Capture the cell that displays the provided text and extract its [X, Y] central coordinate. 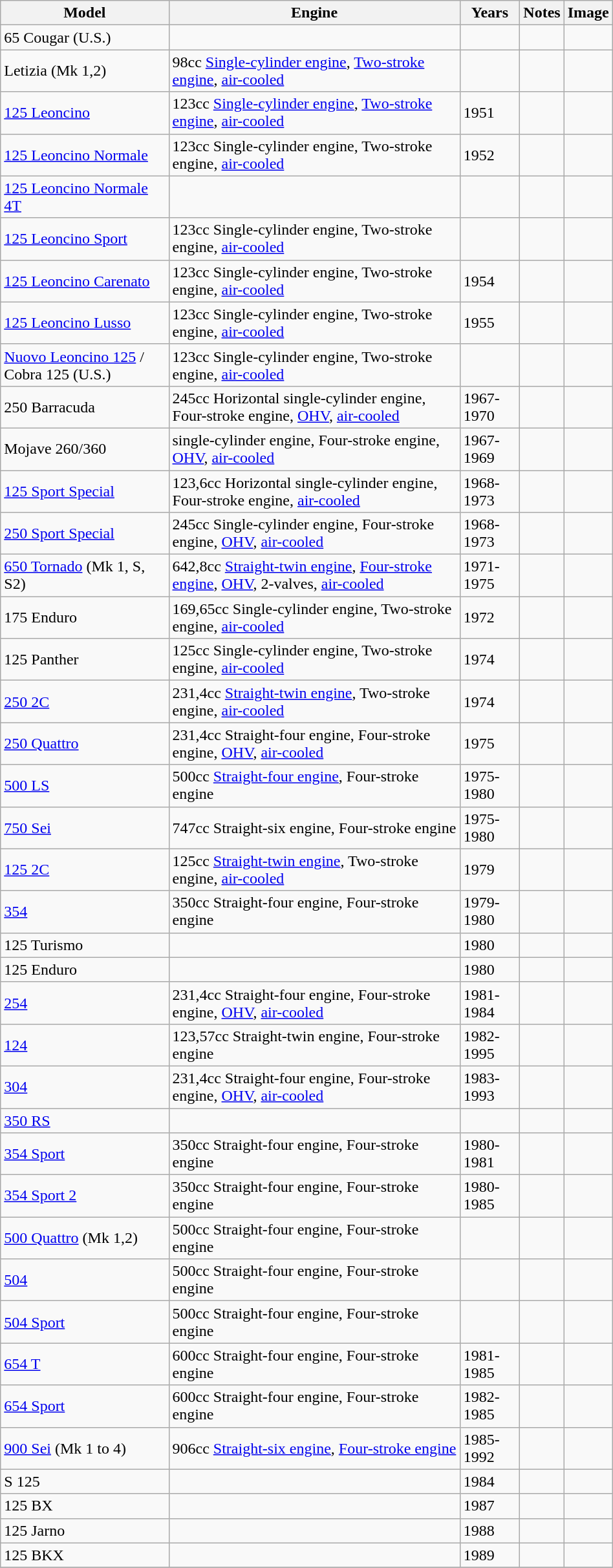
1955 [490, 323]
125 Turismo [85, 945]
504 Sport [85, 1322]
900 Sei (Mk 1 to 4) [85, 1448]
1954 [490, 281]
125 Leoncino Carenato [85, 281]
125cc Single-cylinder engine, Two-stroke engine, air-cooled [314, 659]
1980-1985 [490, 1196]
654 T [85, 1364]
1981-1985 [490, 1364]
98cc Single-cylinder engine, Two-stroke engine, air-cooled [314, 71]
747cc Straight-six engine, Four-stroke engine [314, 827]
304 [85, 1087]
750 Sei [85, 827]
1987 [490, 1506]
1988 [490, 1531]
Model [85, 13]
125 Leoncino [85, 112]
500 Quattro (Mk 1,2) [85, 1238]
Engine [314, 13]
504 [85, 1280]
1967-1969 [490, 449]
1982-1995 [490, 1044]
Years [490, 13]
250 Quattro [85, 743]
250 Barracuda [85, 407]
125 Sport Special [85, 491]
125 Enduro [85, 969]
1989 [490, 1555]
906cc Straight-six engine, Four-stroke engine [314, 1448]
231,4cc Straight-twin engine, Two-stroke engine, air-cooled [314, 702]
1979 [490, 870]
175 Enduro [85, 618]
125 BKX [85, 1555]
125 BX [85, 1506]
1975 [490, 743]
125 Panther [85, 659]
1972 [490, 618]
250 Sport Special [85, 534]
245cc Single-cylinder engine, Four-stroke engine, OHV, air-cooled [314, 534]
654 Sport [85, 1406]
125 Jarno [85, 1531]
125 Leoncino Normale [85, 155]
250 2C [85, 702]
1967-1970 [490, 407]
1979-1980 [490, 911]
1982-1985 [490, 1406]
254 [85, 1003]
354 [85, 911]
Mojave 260/360 [85, 449]
1983-1993 [490, 1087]
125 Leoncino Lusso [85, 323]
650 Tornado (Mk 1, S, S2) [85, 575]
1952 [490, 155]
1985-1992 [490, 1448]
1981-1984 [490, 1003]
Notes [542, 13]
1980-1981 [490, 1154]
125 Leoncino Normale 4T [85, 196]
Nuovo Leoncino 125 / Cobra 125 (U.S.) [85, 365]
124 [85, 1044]
350 RS [85, 1120]
65 Cougar (U.S.) [85, 37]
125 2C [85, 870]
354 Sport [85, 1154]
123,57cc Straight-twin engine, Four-stroke engine [314, 1044]
1971-1975 [490, 575]
642,8cc Straight-twin engine, Four-stroke engine, OHV, 2-valves, air-cooled [314, 575]
169,65cc Single-cylinder engine, Two-stroke engine, air-cooled [314, 618]
123,6cc Horizontal single-cylinder engine, Four-stroke engine, air-cooled [314, 491]
1984 [490, 1481]
500 LS [85, 786]
Letizia (Mk 1,2) [85, 71]
245cc Horizontal single-cylinder engine, Four-stroke engine, OHV, air-cooled [314, 407]
Image [588, 13]
single-cylinder engine, Four-stroke engine, OHV, air-cooled [314, 449]
125cc Straight-twin engine, Two-stroke engine, air-cooled [314, 870]
S 125 [85, 1481]
1951 [490, 112]
125 Leoncino Sport [85, 239]
354 Sport 2 [85, 1196]
